Locate the cell with the specified text and output its (x, y) center coordinate. 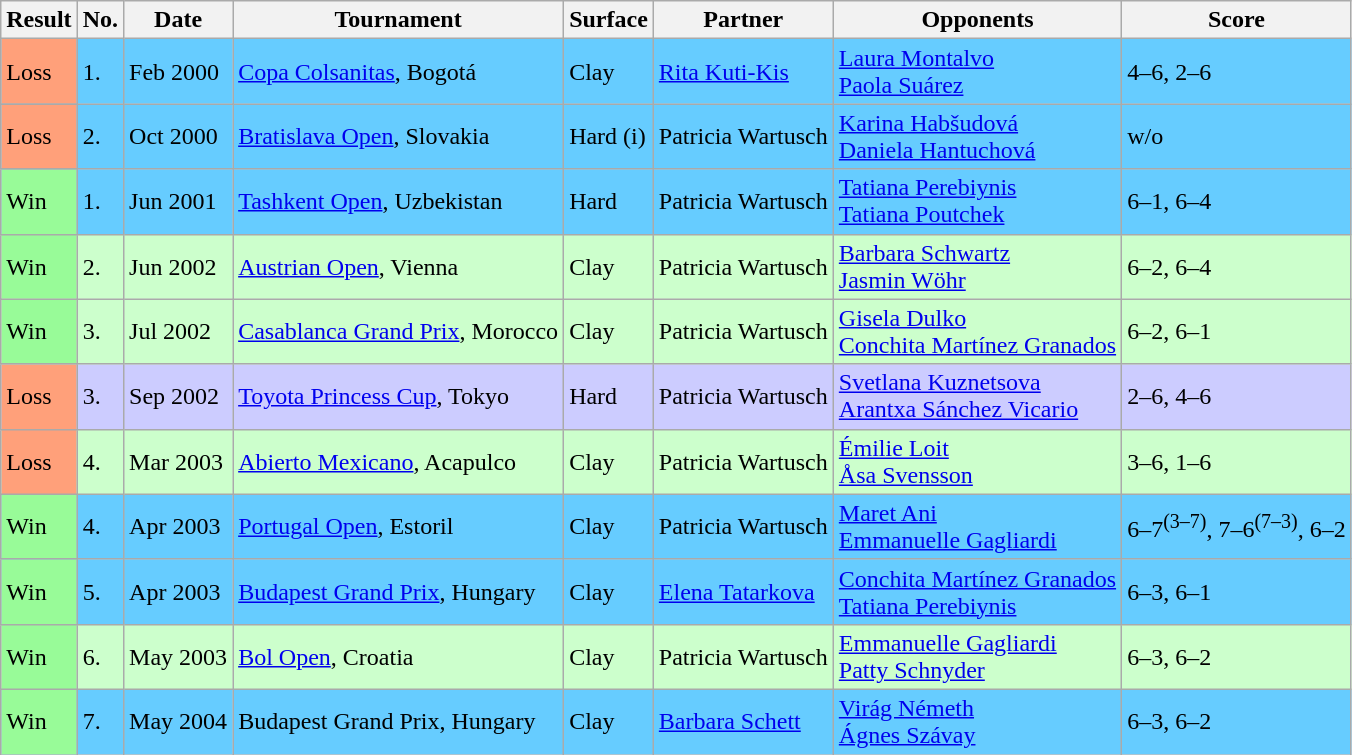
4–6, 2–6 (1237, 72)
Date (178, 20)
5. (100, 592)
Conchita Martínez Granados Tatiana Perebiynis (977, 592)
Barbara Schett (743, 722)
Emmanuelle Gagliardi Patty Schnyder (977, 656)
Karina Habšudová Daniela Hantuchová (977, 136)
Opponents (977, 20)
Virág Németh Ágnes Szávay (977, 722)
Barbara Schwartz Jasmin Wöhr (977, 266)
Austrian Open, Vienna (398, 266)
Jul 2002 (178, 332)
Result (39, 20)
Oct 2000 (178, 136)
6–1, 6–4 (1237, 202)
Tournament (398, 20)
Svetlana Kuznetsova Arantxa Sánchez Vicario (977, 396)
Émilie Loit Åsa Svensson (977, 462)
Tashkent Open, Uzbekistan (398, 202)
Mar 2003 (178, 462)
6–3, 6–1 (1237, 592)
Abierto Mexicano, Acapulco (398, 462)
Sep 2002 (178, 396)
Surface (609, 20)
3–6, 1–6 (1237, 462)
Maret Ani Emmanuelle Gagliardi (977, 526)
6–2, 6–1 (1237, 332)
Score (1237, 20)
May 2004 (178, 722)
May 2003 (178, 656)
2–6, 4–6 (1237, 396)
Portugal Open, Estoril (398, 526)
Casablanca Grand Prix, Morocco (398, 332)
Rita Kuti-Kis (743, 72)
6–7(3–7), 7–6(7–3), 6–2 (1237, 526)
Jun 2001 (178, 202)
Gisela Dulko Conchita Martínez Granados (977, 332)
No. (100, 20)
Elena Tatarkova (743, 592)
Partner (743, 20)
Bratislava Open, Slovakia (398, 136)
w/o (1237, 136)
Tatiana Perebiynis Tatiana Poutchek (977, 202)
Copa Colsanitas, Bogotá (398, 72)
Hard (i) (609, 136)
Jun 2002 (178, 266)
6. (100, 656)
7. (100, 722)
Toyota Princess Cup, Tokyo (398, 396)
Feb 2000 (178, 72)
Laura Montalvo Paola Suárez (977, 72)
6–2, 6–4 (1237, 266)
Bol Open, Croatia (398, 656)
